For the text-containing cell, return its midpoint in [X, Y] coordinate format. 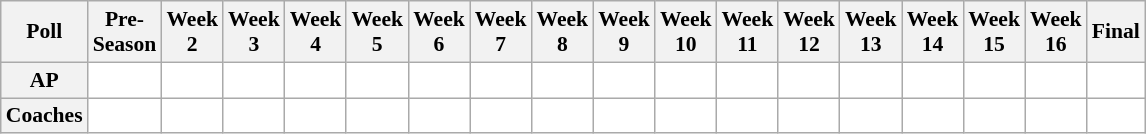
Week7 [501, 32]
Week8 [562, 32]
Final [1116, 32]
Week4 [316, 32]
Week15 [994, 32]
Week14 [933, 32]
Week9 [624, 32]
Week12 [809, 32]
Week3 [254, 32]
Week2 [192, 32]
Poll [44, 32]
Week16 [1056, 32]
Week13 [871, 32]
Week11 [748, 32]
Pre-Season [125, 32]
Week6 [439, 32]
AP [44, 80]
Week5 [377, 32]
Week10 [686, 32]
Coaches [44, 116]
